Provide the (x, y) coordinate of the cell's center where the given text is located.  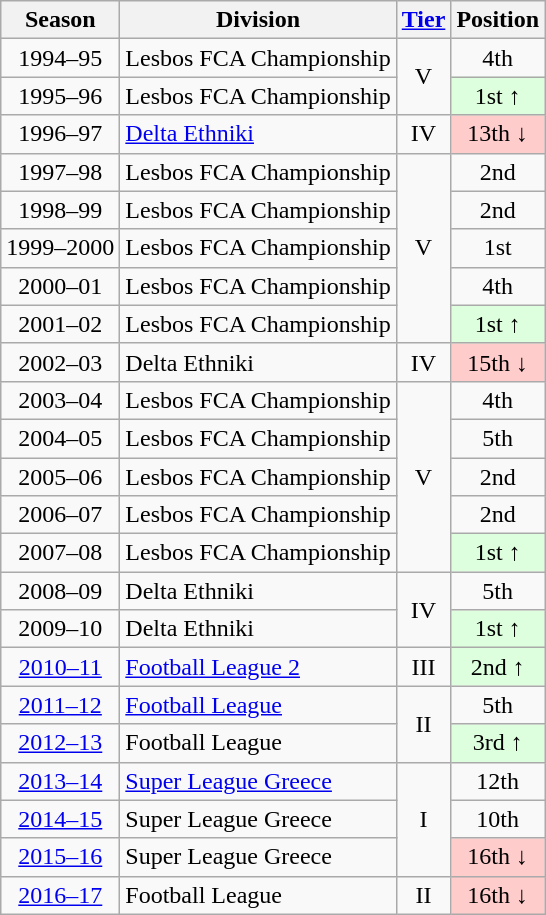
12th (498, 781)
III (424, 667)
2013–14 (60, 781)
2015–16 (60, 857)
15th ↓ (498, 362)
1999–2000 (60, 248)
2001–02 (60, 324)
2012–13 (60, 743)
1998–99 (60, 210)
Football League 2 (258, 667)
2004–05 (60, 438)
2005–06 (60, 477)
2006–07 (60, 515)
Tier (424, 20)
2011–12 (60, 705)
2007–08 (60, 553)
2010–11 (60, 667)
Season (60, 20)
2nd ↑ (498, 667)
2000–01 (60, 286)
Division (258, 20)
1997–98 (60, 172)
Position (498, 20)
10th (498, 819)
2009–10 (60, 629)
13th ↓ (498, 134)
1995–96 (60, 96)
2014–15 (60, 819)
I (424, 819)
2016–17 (60, 895)
2008–09 (60, 591)
3rd ↑ (498, 743)
1994–95 (60, 58)
1st (498, 248)
2003–04 (60, 400)
2002–03 (60, 362)
1996–97 (60, 134)
